Search for the cell housing the specified text and yield its [X, Y] center coordinate. 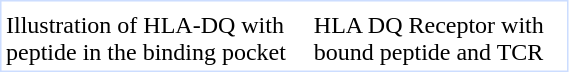
HLA DQ Receptor with bound peptide and TCR [438, 38]
Illustration of HLA-DQ with peptide in the binding pocket [156, 38]
